From the cell containing the given text, extract its center point as (X, Y) coordinate. 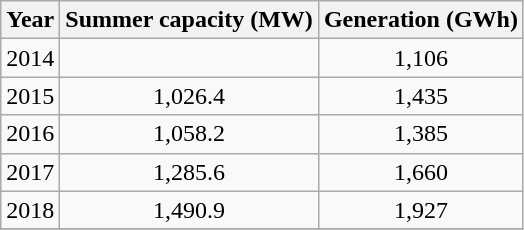
1,026.4 (190, 96)
2016 (30, 134)
Generation (GWh) (420, 20)
2015 (30, 96)
Year (30, 20)
1,385 (420, 134)
1,660 (420, 172)
2017 (30, 172)
1,058.2 (190, 134)
1,490.9 (190, 210)
2018 (30, 210)
2014 (30, 58)
1,435 (420, 96)
1,927 (420, 210)
1,106 (420, 58)
Summer capacity (MW) (190, 20)
1,285.6 (190, 172)
